Return the (X, Y) coordinate for the center point of the cell that contains the specified text.  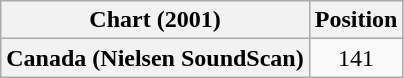
Chart (2001) (155, 20)
Canada (Nielsen SoundScan) (155, 58)
Position (356, 20)
141 (356, 58)
